For the text-containing cell, return its midpoint in [x, y] coordinate format. 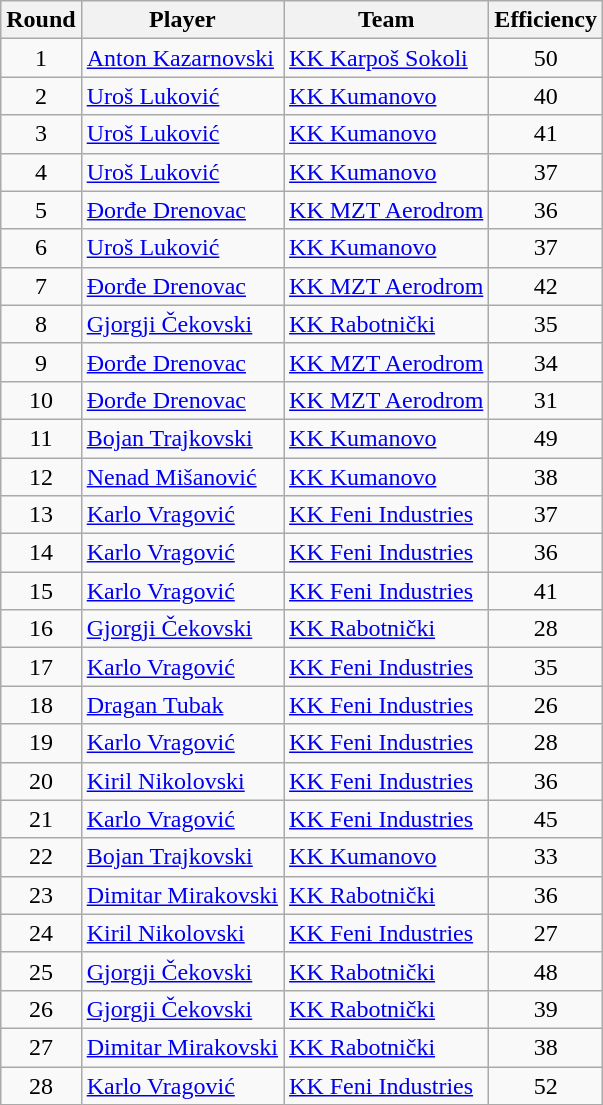
Nenad Mišanović [182, 477]
45 [546, 819]
52 [546, 1085]
11 [41, 438]
33 [546, 857]
Anton Kazarnovski [182, 58]
9 [41, 362]
17 [41, 667]
18 [41, 705]
39 [546, 1009]
50 [546, 58]
21 [41, 819]
34 [546, 362]
Efficiency [546, 20]
Team [386, 20]
16 [41, 629]
10 [41, 400]
25 [41, 971]
KK Karpoš Sokoli [386, 58]
49 [546, 438]
5 [41, 210]
8 [41, 324]
13 [41, 515]
40 [546, 96]
48 [546, 971]
19 [41, 743]
Round [41, 20]
3 [41, 134]
7 [41, 286]
42 [546, 286]
12 [41, 477]
14 [41, 553]
22 [41, 857]
24 [41, 933]
4 [41, 172]
15 [41, 591]
Player [182, 20]
Dragan Tubak [182, 705]
20 [41, 781]
23 [41, 895]
1 [41, 58]
31 [546, 400]
2 [41, 96]
6 [41, 248]
